Extract the (x, y) coordinate from the center of the cell holding the provided text.  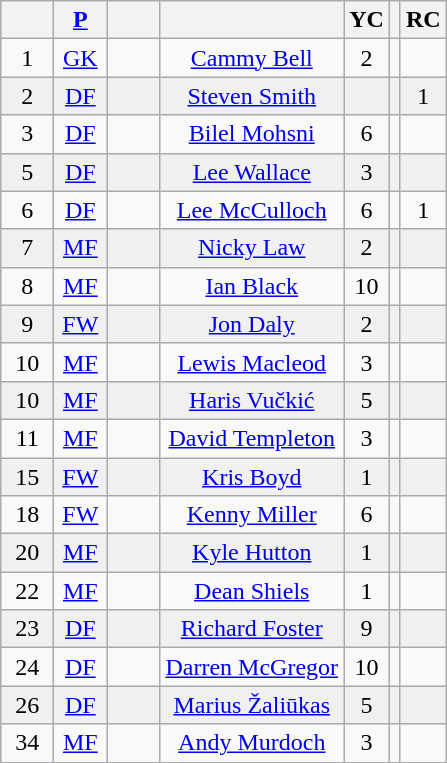
7 (28, 248)
Lee Wallace (252, 172)
Bilel Mohsni (252, 134)
8 (28, 286)
11 (28, 438)
Kyle Hutton (252, 553)
15 (28, 477)
David Templeton (252, 438)
26 (28, 705)
24 (28, 667)
Richard Foster (252, 629)
Cammy Bell (252, 58)
22 (28, 591)
Nicky Law (252, 248)
23 (28, 629)
Lewis Macleod (252, 362)
Lee McCulloch (252, 210)
20 (28, 553)
Marius Žaliūkas (252, 705)
Darren McGregor (252, 667)
Andy Murdoch (252, 743)
Kris Boyd (252, 477)
P (80, 20)
Steven Smith (252, 96)
Haris Vučkić (252, 400)
Ian Black (252, 286)
34 (28, 743)
Kenny Miller (252, 515)
Dean Shiels (252, 591)
YC (367, 20)
RC (423, 20)
18 (28, 515)
Jon Daly (252, 324)
GK (80, 58)
